Return [X, Y] of the center of cell containing provided text 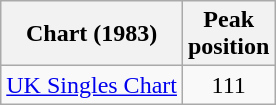
Chart (1983) [92, 34]
Peakposition [228, 34]
111 [228, 85]
UK Singles Chart [92, 85]
